Output the (X, Y) coordinate of the center of the cell containing the given text.  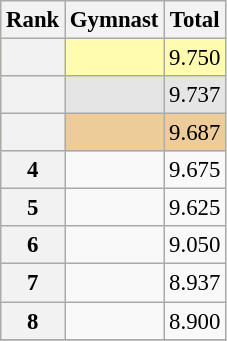
9.750 (195, 58)
9.687 (195, 133)
6 (33, 245)
8.900 (195, 321)
9.625 (195, 208)
8.937 (195, 283)
9.737 (195, 95)
Gymnast (114, 20)
8 (33, 321)
Total (195, 20)
4 (33, 170)
Rank (33, 20)
5 (33, 208)
9.050 (195, 245)
7 (33, 283)
9.675 (195, 170)
